Find where the given text appears and provide that cell's center as (x, y) coordinate. 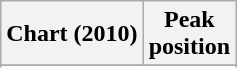
Chart (2010) (72, 34)
Peakposition (189, 34)
